For the text-containing cell, return its midpoint in (X, Y) coordinate format. 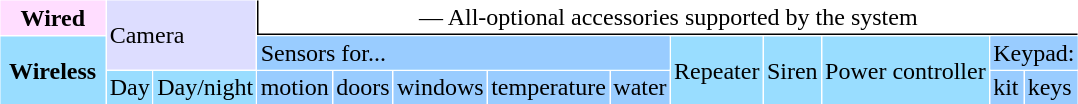
Keypad: (1034, 52)
windows (440, 88)
motion (295, 88)
Day/night (205, 88)
doors (362, 88)
Camera (182, 34)
temperature (548, 88)
Siren (792, 70)
Sensors for... (464, 52)
Day (130, 88)
Repeater (716, 70)
water (640, 88)
Power controller (906, 70)
— All-optional accessories supported by the system (668, 17)
Wired (52, 17)
kit (1006, 88)
keys (1052, 88)
Wireless (52, 70)
